Extract the [X, Y] coordinate from the center of the cell holding the provided text.  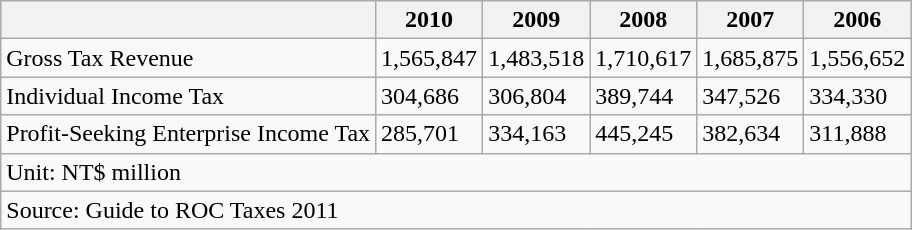
1,483,518 [536, 58]
382,634 [750, 134]
2009 [536, 20]
Gross Tax Revenue [188, 58]
2008 [644, 20]
Profit-Seeking Enterprise Income Tax [188, 134]
2010 [430, 20]
1,685,875 [750, 58]
1,556,652 [858, 58]
334,330 [858, 96]
285,701 [430, 134]
1,710,617 [644, 58]
Source: Guide to ROC Taxes 2011 [456, 210]
2007 [750, 20]
389,744 [644, 96]
2006 [858, 20]
304,686 [430, 96]
306,804 [536, 96]
1,565,847 [430, 58]
311,888 [858, 134]
Individual Income Tax [188, 96]
347,526 [750, 96]
Unit: NT$ million [456, 172]
334,163 [536, 134]
445,245 [644, 134]
